Return the (X, Y) coordinate for the center point of the cell that contains the specified text.  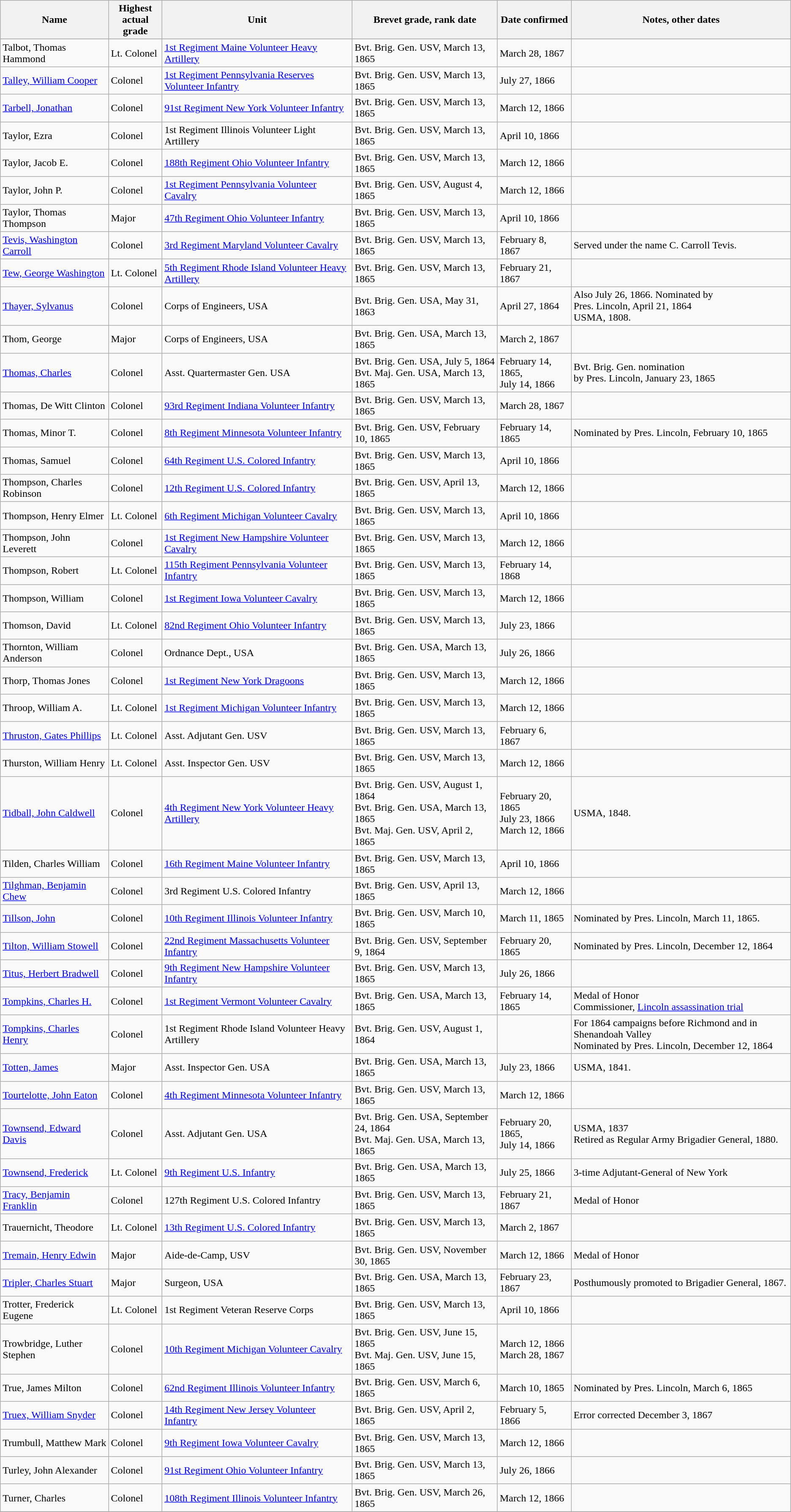
Tompkins, Charles Henry (55, 1034)
Bvt. Brig. Gen. USA, September 24, 1864Bvt. Maj. Gen. USA, March 13, 1865 (425, 1134)
Bvt. Brig. Gen. USV, August 1, 1864Bvt. Brig. Gen. USA, March 13, 1865Bvt. Maj. Gen. USV, April 2, 1865 (425, 813)
March 12, 1866March 28, 1867 (534, 1349)
February 14, 1868 (534, 570)
Served under the name C. Carroll Tevis. (681, 245)
Thomas, Minor T. (55, 433)
Thruston, Gates Phillips (55, 735)
Tripler, Charles Stuart (55, 1283)
Taylor, Jacob E. (55, 163)
4th Regiment New York Volunteer Heavy Artillery (257, 813)
Notes, other dates (681, 20)
1st Regiment New Hampshire Volunteer Cavalry (257, 543)
Truex, William Snyder (55, 1415)
1st Regiment Iowa Volunteer Cavalry (257, 598)
14th Regiment New Jersey Volunteer Infantry (257, 1415)
3-time Adjutant-General of New York (681, 1173)
188th Regiment Ohio Volunteer Infantry (257, 163)
5th Regiment Rhode Island Volunteer Heavy Artillery (257, 273)
Trumbull, Matthew Mark (55, 1443)
1st Regiment Vermont Volunteer Cavalry (257, 1001)
3rd Regiment U.S. Colored Infantry (257, 891)
Aide-de-Camp, USV (257, 1255)
February 20, 1865 (534, 946)
Unit (257, 20)
Also July 26, 1866. Nominated byPres. Lincoln, April 21, 1864USMA, 1808. (681, 306)
Tilghman, Benjamin Chew (55, 891)
Surgeon, USA (257, 1283)
Name (55, 20)
Trowbridge, Luther Stephen (55, 1349)
Throop, William A. (55, 708)
Thom, George (55, 339)
February 5, 1866 (534, 1415)
Bvt. Brig. Gen. USV, February 10, 1865 (425, 433)
February 14, 1865,July 14, 1866 (534, 373)
USMA, 1841. (681, 1067)
Ordnance Dept., USA (257, 653)
16th Regiment Maine Volunteer Infantry (257, 864)
True, James Milton (55, 1388)
Nominated by Pres. Lincoln, February 10, 1865 (681, 433)
Trauernicht, Theodore (55, 1228)
Error corrected December 3, 1867 (681, 1415)
Highestactual grade (135, 20)
1st Regiment Pennsylvania Volunteer Cavalry (257, 190)
Taylor, Ezra (55, 135)
March 10, 1865 (534, 1388)
108th Regiment Illinois Volunteer Infantry (257, 1498)
USMA, 1837Retired as Regular Army Brigadier General, 1880. (681, 1134)
July 27, 1866 (534, 80)
1st Regiment Veteran Reserve Corps (257, 1310)
9th Regiment U.S. Infantry (257, 1173)
Townsend, Frederick (55, 1173)
47th Regiment Ohio Volunteer Infantry (257, 218)
4th Regiment Minnesota Volunteer Infantry (257, 1095)
62nd Regiment Illinois Volunteer Infantry (257, 1388)
Thompson, Henry Elmer (55, 515)
Thurston, William Henry (55, 763)
1st Regiment New York Dragoons (257, 680)
Bvt. Brig. Gen. USV, September 9, 1864 (425, 946)
Medal of HonorCommissioner, Lincoln assassination trial (681, 1001)
Turner, Charles (55, 1498)
91st Regiment New York Volunteer Infantry (257, 108)
Thompson, William (55, 598)
Tremain, Henry Edwin (55, 1255)
Tidball, John Caldwell (55, 813)
Thompson, Charles Robinson (55, 488)
Taylor, Thomas Thompson (55, 218)
8th Regiment Minnesota Volunteer Infantry (257, 433)
Asst. Inspector Gen. USA (257, 1067)
Thompson, Robert (55, 570)
91st Regiment Ohio Volunteer Infantry (257, 1470)
Thorp, Thomas Jones (55, 680)
Tourtelotte, John Eaton (55, 1095)
Bvt. Brig. Gen. USV, March 6, 1865 (425, 1388)
127th Regiment U.S. Colored Infantry (257, 1200)
February 8, 1867 (534, 245)
Thornton, William Anderson (55, 653)
1st Regiment Pennsylvania Reserves Volunteer Infantry (257, 80)
Nominated by Pres. Lincoln, December 12, 1864 (681, 946)
Totten, James (55, 1067)
Thomas, Charles (55, 373)
1st Regiment Illinois Volunteer Light Artillery (257, 135)
March 11, 1865 (534, 918)
Tillson, John (55, 918)
February 23, 1867 (534, 1283)
1st Regiment Rhode Island Volunteer Heavy Artillery (257, 1034)
Posthumously promoted to Brigadier General, 1867. (681, 1283)
Townsend, Edward Davis (55, 1134)
1st Regiment Michigan Volunteer Infantry (257, 708)
Trotter, Frederick Eugene (55, 1310)
Bvt. Brig. Gen. USA, July 5, 1864Bvt. Maj. Gen. USA, March 13, 1865 (425, 373)
Asst. Inspector Gen. USV (257, 763)
Tevis, Washington Carroll (55, 245)
Tracy, Benjamin Franklin (55, 1200)
Bvt. Brig. Gen. USV, August 1, 1864 (425, 1034)
9th Regiment New Hampshire Volunteer Infantry (257, 973)
February 20, 1865,July 14, 1866 (534, 1134)
Bvt. Brig. Gen. USV, August 4, 1865 (425, 190)
Thayer, Sylvanus (55, 306)
Bvt. Brig. Gen. USV, April 2, 1865 (425, 1415)
Asst. Quartermaster Gen. USA (257, 373)
Bvt. Brig. Gen. nominationby Pres. Lincoln, January 23, 1865 (681, 373)
Bvt. Brig. Gen. USV, November 30, 1865 (425, 1255)
Date confirmed (534, 20)
For 1864 campaigns before Richmond and in Shenandoah ValleyNominated by Pres. Lincoln, December 12, 1864 (681, 1034)
82nd Regiment Ohio Volunteer Infantry (257, 625)
93rd Regiment Indiana Volunteer Infantry (257, 406)
February 6, 1867 (534, 735)
64th Regiment U.S. Colored Infantry (257, 460)
13th Regiment U.S. Colored Infantry (257, 1228)
July 25, 1866 (534, 1173)
Tilton, William Stowell (55, 946)
Asst. Adjutant Gen. USV (257, 735)
USMA, 1848. (681, 813)
Thomson, David (55, 625)
Tompkins, Charles H. (55, 1001)
6th Regiment Michigan Volunteer Cavalry (257, 515)
Nominated by Pres. Lincoln, March 11, 1865. (681, 918)
3rd Regiment Maryland Volunteer Cavalry (257, 245)
10th Regiment Michigan Volunteer Cavalry (257, 1349)
Turley, John Alexander (55, 1470)
1st Regiment Maine Volunteer Heavy Artillery (257, 53)
22nd Regiment Massachusetts Volunteer Infantry (257, 946)
Thomas, De Witt Clinton (55, 406)
Thomas, Samuel (55, 460)
12th Regiment U.S. Colored Infantry (257, 488)
Asst. Adjutant Gen. USA (257, 1134)
115th Regiment Pennsylvania Volunteer Infantry (257, 570)
Taylor, John P. (55, 190)
Tarbell, Jonathan (55, 108)
Bvt. Brig. Gen. USV, March 10, 1865 (425, 918)
April 27, 1864 (534, 306)
9th Regiment Iowa Volunteer Cavalry (257, 1443)
10th Regiment Illinois Volunteer Infantry (257, 918)
February 20, 1865July 23, 1866March 12, 1866 (534, 813)
Titus, Herbert Bradwell (55, 973)
Tilden, Charles William (55, 864)
Talbot, Thomas Hammond (55, 53)
Bvt. Brig. Gen. USV, June 15, 1865Bvt. Maj. Gen. USV, June 15, 1865 (425, 1349)
Bvt. Brig. Gen. USA, May 31, 1863 (425, 306)
Brevet grade, rank date (425, 20)
Nominated by Pres. Lincoln, March 6, 1865 (681, 1388)
Thompson, John Leverett (55, 543)
Talley, William Cooper (55, 80)
Bvt. Brig. Gen. USV, March 26, 1865 (425, 1498)
Tew, George Washington (55, 273)
